Locate the cell with the specified text and output its [X, Y] center coordinate. 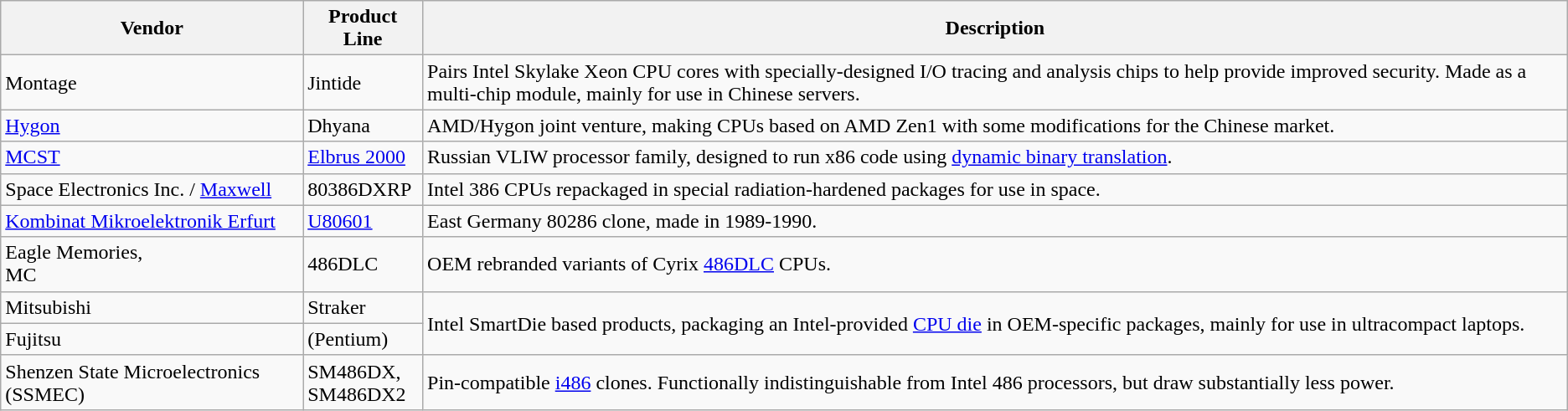
Kombinat Mikroelektronik Erfurt [152, 221]
Shenzen State Microelectronics (SSMEC) [152, 382]
Mitsubishi [152, 307]
Russian VLIW processor family, designed to run x86 code using dynamic binary translation. [995, 157]
486DLC [364, 265]
Montage [152, 82]
SM486DX,SM486DX2 [364, 382]
Intel 386 CPUs repackaged in special radiation-hardened packages for use in space. [995, 189]
U80601 [364, 221]
Product Line [364, 28]
OEM rebranded variants of Cyrix 486DLC CPUs. [995, 265]
Fujitsu [152, 339]
Hygon [152, 126]
Jintide [364, 82]
Elbrus 2000 [364, 157]
Eagle Memories,MC [152, 265]
(Pentium) [364, 339]
Dhyana [364, 126]
Intel SmartDie based products, packaging an Intel-provided CPU die in OEM-specific packages, mainly for use in ultracompact laptops. [995, 323]
MCST [152, 157]
Description [995, 28]
Space Electronics Inc. / Maxwell [152, 189]
East Germany 80286 clone, made in 1989-1990. [995, 221]
Pin-compatible i486 clones. Functionally indistinguishable from Intel 486 processors, but draw substantially less power. [995, 382]
Vendor [152, 28]
AMD/Hygon joint venture, making CPUs based on AMD Zen1 with some modifications for the Chinese market. [995, 126]
Straker [364, 307]
80386DXRP [364, 189]
